Pinpoint the cell where the given text exists, returning its [X, Y] midpoint coordinate. 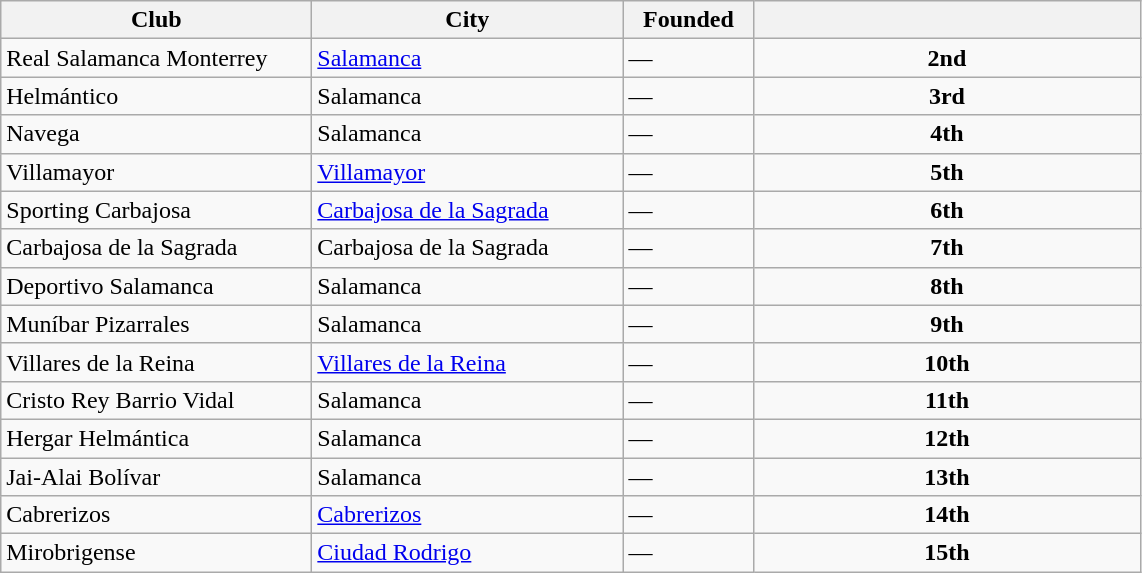
11th [947, 400]
Cristo Rey Barrio Vidal [156, 400]
Hergar Helmántica [156, 438]
14th [947, 515]
4th [947, 134]
Jai-Alai Bolívar [156, 477]
15th [947, 553]
Muníbar Pizarrales [156, 324]
7th [947, 248]
2nd [947, 58]
9th [947, 324]
Founded [688, 20]
Deportivo Salamanca [156, 286]
Sporting Carbajosa [156, 210]
Navega [156, 134]
City [468, 20]
Real Salamanca Monterrey [156, 58]
13th [947, 477]
6th [947, 210]
8th [947, 286]
Helmántico [156, 96]
12th [947, 438]
Club [156, 20]
Mirobrigense [156, 553]
10th [947, 362]
Ciudad Rodrigo [468, 553]
3rd [947, 96]
5th [947, 172]
